From the cell containing the given text, extract its center point as [x, y] coordinate. 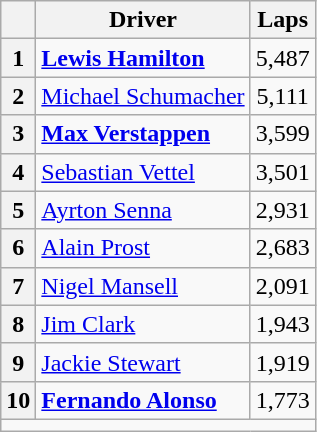
1,919 [282, 362]
Michael Schumacher [143, 96]
4 [18, 172]
10 [18, 400]
1,773 [282, 400]
9 [18, 362]
Max Verstappen [143, 134]
6 [18, 248]
7 [18, 286]
1,943 [282, 324]
Jackie Stewart [143, 362]
5,487 [282, 58]
Lewis Hamilton [143, 58]
3 [18, 134]
2,683 [282, 248]
2,931 [282, 210]
8 [18, 324]
3,599 [282, 134]
Nigel Mansell [143, 286]
1 [18, 58]
2,091 [282, 286]
Fernando Alonso [143, 400]
Jim Clark [143, 324]
Sebastian Vettel [143, 172]
Ayrton Senna [143, 210]
Alain Prost [143, 248]
5 [18, 210]
2 [18, 96]
3,501 [282, 172]
Driver [143, 20]
5,111 [282, 96]
Laps [282, 20]
